From the cell containing the given text, extract its center point as (X, Y) coordinate. 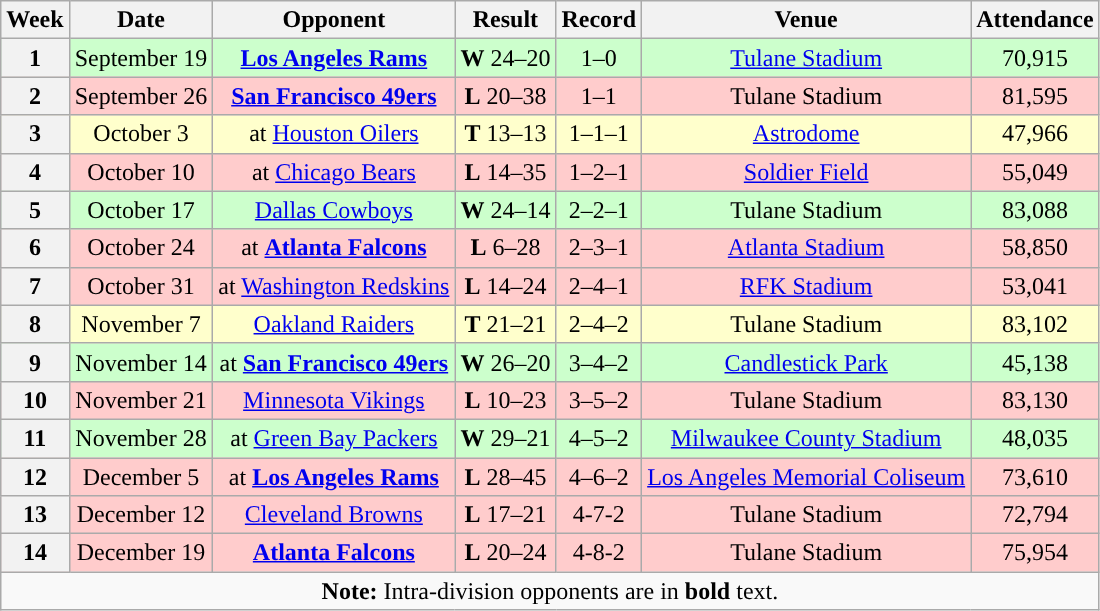
55,049 (1035, 172)
W 24–14 (506, 210)
W 24–20 (506, 58)
W 26–20 (506, 362)
September 19 (141, 58)
3 (35, 134)
45,138 (1035, 362)
L 10–23 (506, 400)
at Washington Redskins (334, 286)
83,130 (1035, 400)
November 28 (141, 438)
75,954 (1035, 553)
Note: Intra-division opponents are in bold text. (550, 591)
Soldier Field (806, 172)
November 21 (141, 400)
Dallas Cowboys (334, 210)
Cleveland Browns (334, 515)
L 6–28 (506, 248)
83,102 (1035, 324)
at Houston Oilers (334, 134)
1–1 (599, 96)
12 (35, 477)
October 17 (141, 210)
Venue (806, 20)
1–2–1 (599, 172)
2 (35, 96)
L 20–38 (506, 96)
4-7-2 (599, 515)
at Los Angeles Rams (334, 477)
3–4–2 (599, 362)
72,794 (1035, 515)
September 26 (141, 96)
October 3 (141, 134)
Atlanta Stadium (806, 248)
Milwaukee County Stadium (806, 438)
December 19 (141, 553)
Los Angeles Memorial Coliseum (806, 477)
L 28–45 (506, 477)
Week (35, 20)
10 (35, 400)
8 (35, 324)
November 7 (141, 324)
W 29–21 (506, 438)
4–6–2 (599, 477)
Result (506, 20)
4 (35, 172)
at Green Bay Packers (334, 438)
1 (35, 58)
at Chicago Bears (334, 172)
San Francisco 49ers (334, 96)
Minnesota Vikings (334, 400)
Atlanta Falcons (334, 553)
13 (35, 515)
November 14 (141, 362)
1–0 (599, 58)
2–4–1 (599, 286)
October 31 (141, 286)
Astrodome (806, 134)
Candlestick Park (806, 362)
11 (35, 438)
7 (35, 286)
Oakland Raiders (334, 324)
Date (141, 20)
L 20–24 (506, 553)
T 13–13 (506, 134)
83,088 (1035, 210)
L 14–24 (506, 286)
47,966 (1035, 134)
Los Angeles Rams (334, 58)
1–1–1 (599, 134)
at Atlanta Falcons (334, 248)
6 (35, 248)
October 10 (141, 172)
RFK Stadium (806, 286)
2–4–2 (599, 324)
at San Francisco 49ers (334, 362)
3–5–2 (599, 400)
October 24 (141, 248)
Record (599, 20)
70,915 (1035, 58)
L 14–35 (506, 172)
5 (35, 210)
58,850 (1035, 248)
14 (35, 553)
48,035 (1035, 438)
4-8-2 (599, 553)
Opponent (334, 20)
December 12 (141, 515)
9 (35, 362)
73,610 (1035, 477)
53,041 (1035, 286)
December 5 (141, 477)
81,595 (1035, 96)
2–3–1 (599, 248)
2–2–1 (599, 210)
Attendance (1035, 20)
T 21–21 (506, 324)
4–5–2 (599, 438)
L 17–21 (506, 515)
